Find where the given text appears and provide that cell's center as (x, y) coordinate. 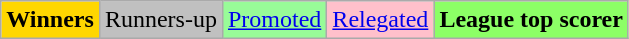
Runners-up (160, 20)
Promoted (274, 20)
Relegated (380, 20)
League top scorer (532, 20)
Winners (50, 20)
